Detect which cell encompasses the target text, then output its [x, y] center coordinate. 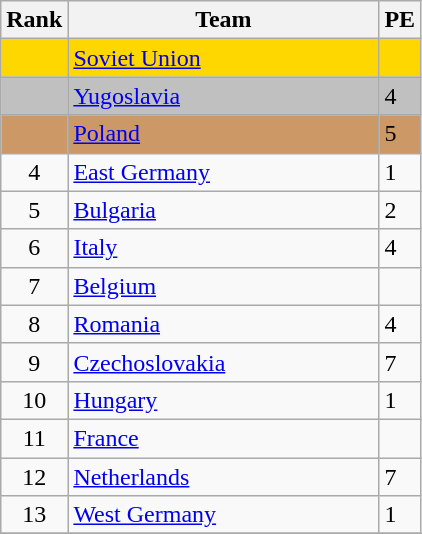
Soviet Union [224, 58]
10 [34, 400]
2 [400, 210]
West Germany [224, 515]
11 [34, 438]
Netherlands [224, 477]
Italy [224, 248]
Czechoslovakia [224, 362]
Hungary [224, 400]
Team [224, 20]
East Germany [224, 172]
13 [34, 515]
France [224, 438]
Yugoslavia [224, 96]
9 [34, 362]
Rank [34, 20]
Bulgaria [224, 210]
12 [34, 477]
Romania [224, 324]
Poland [224, 134]
PE [400, 20]
Belgium [224, 286]
6 [34, 248]
8 [34, 324]
